Capture the cell that displays the provided text and extract its (x, y) central coordinate. 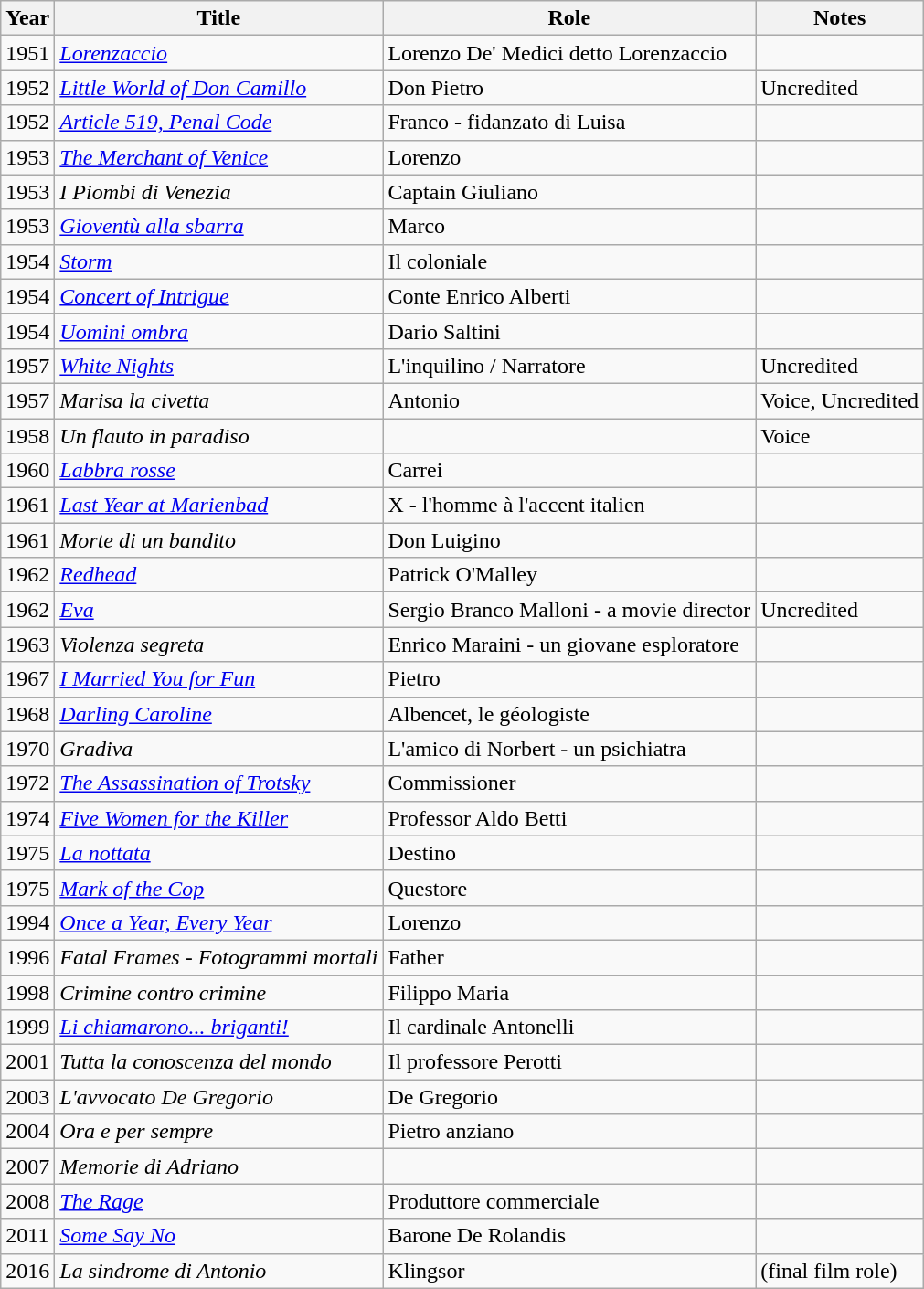
Violenza segreta (219, 644)
Voice (840, 436)
Carrei (569, 471)
1972 (27, 783)
Some Say No (219, 1236)
Memorie di Adriano (219, 1166)
Il coloniale (569, 261)
Little World of Don Camillo (219, 88)
Gioventù alla sbarra (219, 227)
X - l'homme à l'accent italien (569, 506)
Pietro (569, 679)
(final film role) (840, 1271)
Conte Enrico Alberti (569, 296)
Sergio Branco Malloni - a movie director (569, 610)
Mark of the Cop (219, 888)
1974 (27, 818)
1994 (27, 922)
Il professore Perotti (569, 1062)
Questore (569, 888)
Destino (569, 853)
Professor Aldo Betti (569, 818)
Franco - fidanzato di Luisa (569, 123)
The Rage (219, 1201)
1970 (27, 749)
Albencet, le géologiste (569, 714)
Lorenzaccio (219, 53)
Klingsor (569, 1271)
L'amico di Norbert - un psichiatra (569, 749)
Year (27, 18)
2001 (27, 1062)
La nottata (219, 853)
Patrick O'Malley (569, 575)
Crimine contro crimine (219, 992)
1960 (27, 471)
Il cardinale Antonelli (569, 1028)
Storm (219, 261)
Li chiamarono... briganti! (219, 1028)
Don Luigino (569, 540)
De Gregorio (569, 1097)
1998 (27, 992)
Tutta la conoscenza del mondo (219, 1062)
Eva (219, 610)
Commissioner (569, 783)
Produttore commerciale (569, 1201)
La sindrome di Antonio (219, 1271)
Five Women for the Killer (219, 818)
1951 (27, 53)
Captain Giuliano (569, 192)
2016 (27, 1271)
L'inquilino / Narratore (569, 366)
Concert of Intrigue (219, 296)
1958 (27, 436)
Lorenzo De' Medici detto Lorenzaccio (569, 53)
I Piombi di Venezia (219, 192)
Notes (840, 18)
Once a Year, Every Year (219, 922)
2011 (27, 1236)
Enrico Maraini - un giovane esploratore (569, 644)
The Assassination of Trotsky (219, 783)
2004 (27, 1132)
Morte di un bandito (219, 540)
Pietro anziano (569, 1132)
1968 (27, 714)
Don Pietro (569, 88)
1996 (27, 957)
White Nights (219, 366)
I Married You for Fun (219, 679)
Redhead (219, 575)
L'avvocato De Gregorio (219, 1097)
Gradiva (219, 749)
Darling Caroline (219, 714)
Barone De Rolandis (569, 1236)
Un flauto in paradiso (219, 436)
Antonio (569, 400)
Filippo Maria (569, 992)
Title (219, 18)
Fatal Frames - Fotogrammi mortali (219, 957)
1963 (27, 644)
2003 (27, 1097)
2007 (27, 1166)
2008 (27, 1201)
Dario Saltini (569, 331)
Voice, Uncredited (840, 400)
The Merchant of Venice (219, 157)
Marco (569, 227)
Labbra rosse (219, 471)
1967 (27, 679)
Marisa la civetta (219, 400)
Role (569, 18)
1999 (27, 1028)
Last Year at Marienbad (219, 506)
Ora e per sempre (219, 1132)
Father (569, 957)
Uomini ombra (219, 331)
Article 519, Penal Code (219, 123)
